Output the (x, y) coordinate of the center of the cell containing the given text.  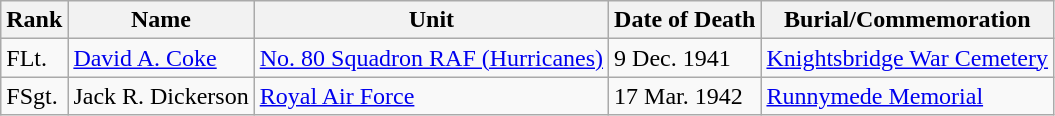
FLt. (34, 58)
Runnymede Memorial (908, 96)
Burial/Commemoration (908, 20)
Unit (431, 20)
9 Dec. 1941 (685, 58)
Royal Air Force (431, 96)
David A. Coke (161, 58)
17 Mar. 1942 (685, 96)
Rank (34, 20)
Knightsbridge War Cemetery (908, 58)
No. 80 Squadron RAF (Hurricanes) (431, 58)
Name (161, 20)
Jack R. Dickerson (161, 96)
FSgt. (34, 96)
Date of Death (685, 20)
